Pinpoint the cell where the given text exists, returning its [x, y] midpoint coordinate. 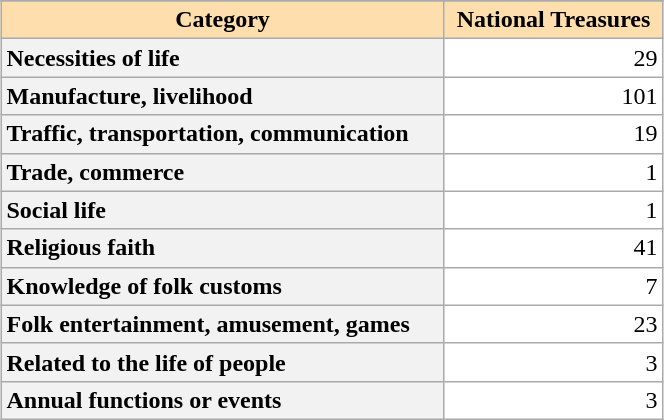
29 [554, 58]
101 [554, 96]
7 [554, 286]
Social life [222, 210]
Knowledge of folk customs [222, 286]
Trade, commerce [222, 172]
Religious faith [222, 248]
41 [554, 248]
23 [554, 324]
Necessities of life [222, 58]
Related to the life of people [222, 362]
Traffic, transportation, communication [222, 134]
Category [222, 20]
Manufacture, livelihood [222, 96]
19 [554, 134]
Folk entertainment, amusement, games [222, 324]
Annual functions or events [222, 400]
National Treasures [554, 20]
